Search for the cell housing the specified text and yield its [X, Y] center coordinate. 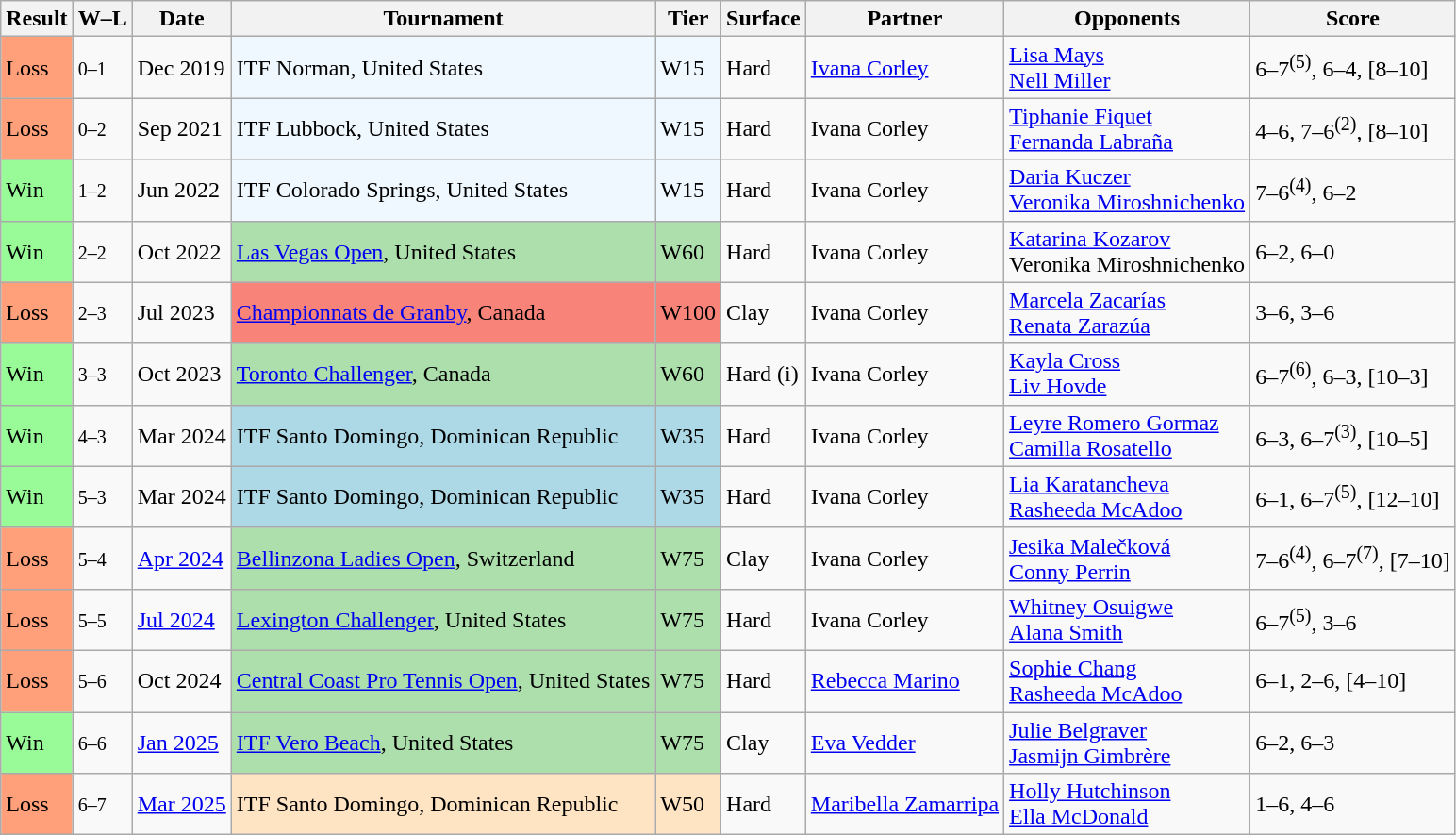
Result [37, 19]
Marcela Zacarías Renata Zarazúa [1128, 313]
Opponents [1128, 19]
6–7(5), 6–4, [8–10] [1353, 68]
2–3 [102, 313]
4–3 [102, 436]
1–2 [102, 191]
6–7 [102, 804]
Jul 2024 [181, 619]
Hard (i) [764, 374]
Tournament [443, 19]
Lia Karatancheva Rasheeda McAdoo [1128, 496]
5–5 [102, 619]
ITF Lubbock, United States [443, 128]
Katarina Kozarov Veronika Miroshnichenko [1128, 251]
Jan 2025 [181, 742]
2–2 [102, 251]
Leyre Romero Gormaz Camilla Rosatello [1128, 436]
6–1, 6–7(5), [12–10] [1353, 496]
6–7(6), 6–3, [10–3] [1353, 374]
Whitney Osuigwe Alana Smith [1128, 619]
Sophie Chang Rasheeda McAdoo [1128, 681]
Oct 2022 [181, 251]
Apr 2024 [181, 559]
3–6, 3–6 [1353, 313]
Toronto Challenger, Canada [443, 374]
Jul 2023 [181, 313]
5–6 [102, 681]
ITF Colorado Springs, United States [443, 191]
6–3, 6–7(3), [10–5] [1353, 436]
Dec 2019 [181, 68]
Partner [904, 19]
Jesika Malečková Conny Perrin [1128, 559]
Holly Hutchinson Ella McDonald [1128, 804]
Championnats de Granby, Canada [443, 313]
4–6, 7–6(2), [8–10] [1353, 128]
0–1 [102, 68]
Maribella Zamarripa [904, 804]
5–4 [102, 559]
Lisa Mays Nell Miller [1128, 68]
Kayla Cross Liv Hovde [1128, 374]
6–1, 2–6, [4–10] [1353, 681]
7–6(4), 6–2 [1353, 191]
5–3 [102, 496]
6–2, 6–3 [1353, 742]
Mar 2025 [181, 804]
6–7(5), 3–6 [1353, 619]
W50 [688, 804]
Tier [688, 19]
Rebecca Marino [904, 681]
Bellinzona Ladies Open, Switzerland [443, 559]
Eva Vedder [904, 742]
Oct 2024 [181, 681]
Daria Kuczer Veronika Miroshnichenko [1128, 191]
Oct 2023 [181, 374]
Las Vegas Open, United States [443, 251]
6–2, 6–0 [1353, 251]
ITF Norman, United States [443, 68]
Tiphanie Fiquet Fernanda Labraña [1128, 128]
Jun 2022 [181, 191]
0–2 [102, 128]
Score [1353, 19]
Sep 2021 [181, 128]
7–6(4), 6–7(7), [7–10] [1353, 559]
Surface [764, 19]
6–6 [102, 742]
1–6, 4–6 [1353, 804]
Date [181, 19]
W–L [102, 19]
3–3 [102, 374]
Julie Belgraver Jasmijn Gimbrère [1128, 742]
W100 [688, 313]
ITF Vero Beach, United States [443, 742]
Central Coast Pro Tennis Open, United States [443, 681]
Lexington Challenger, United States [443, 619]
